Find where the given text appears and provide that cell's center as (x, y) coordinate. 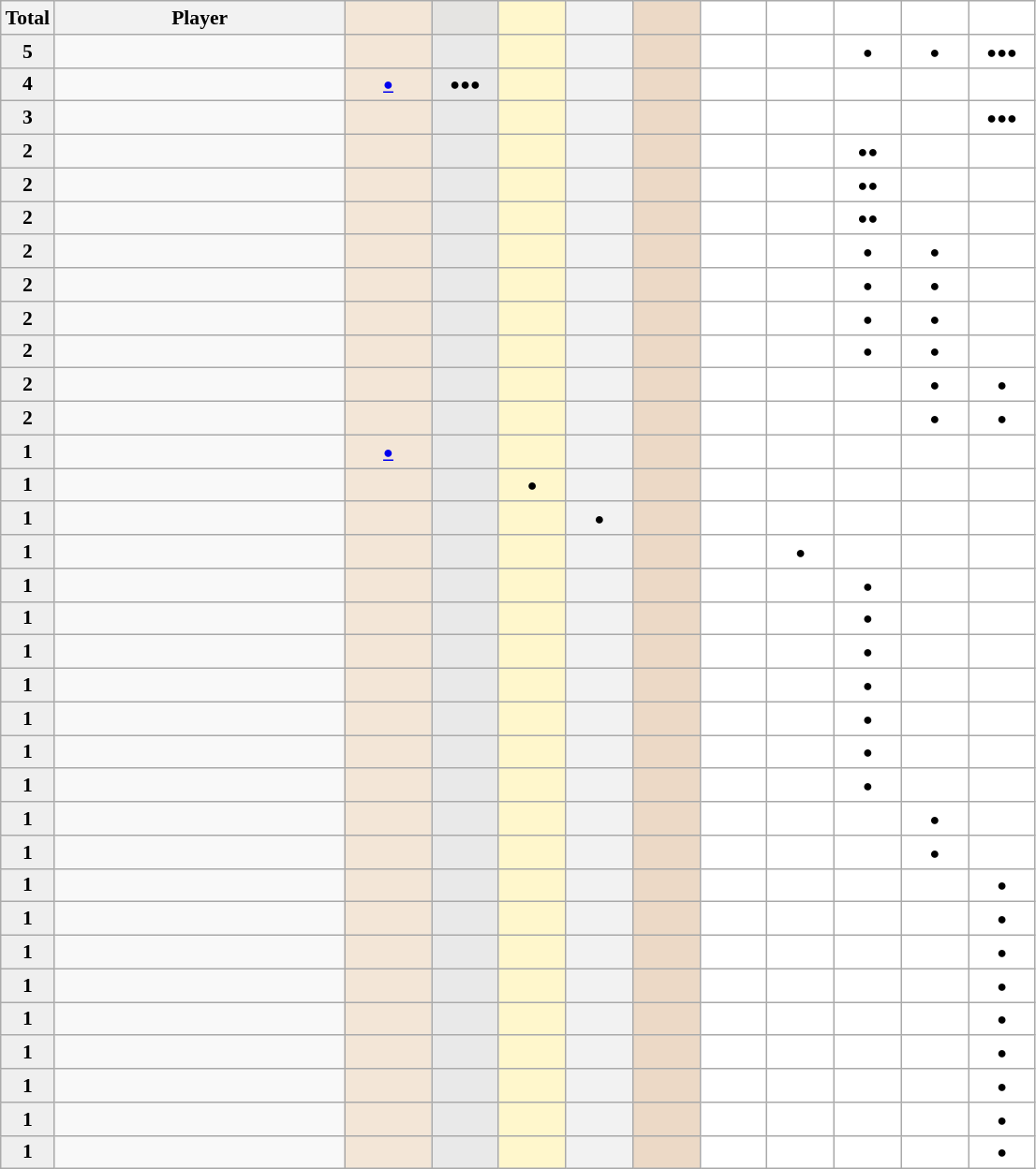
Player (200, 18)
3 (28, 118)
4 (28, 84)
5 (28, 52)
Total (28, 18)
